Identify which cell holds the provided text, then report its (x, y) central coordinate. 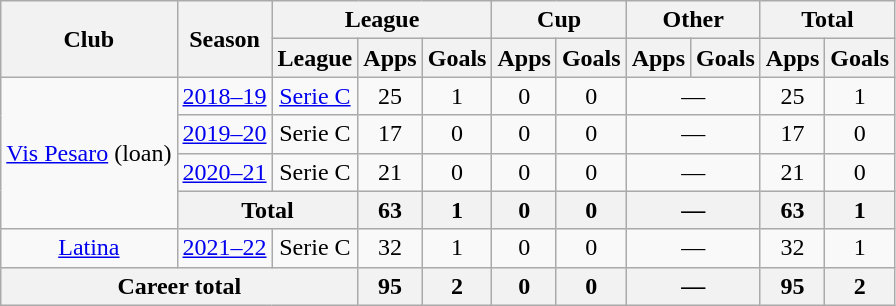
Career total (180, 286)
2018–19 (224, 96)
Vis Pesaro (loan) (89, 153)
Other (693, 20)
Latina (89, 248)
Club (89, 39)
2020–21 (224, 172)
2021–22 (224, 248)
Cup (559, 20)
2019–20 (224, 134)
Season (224, 39)
